Pinpoint the cell where the given text exists, returning its [x, y] midpoint coordinate. 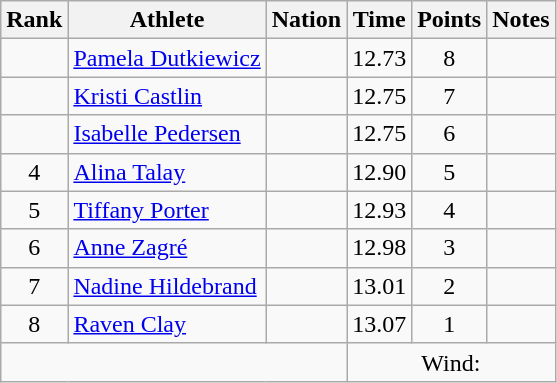
13.07 [380, 324]
12.73 [380, 58]
12.90 [380, 172]
1 [450, 324]
12.98 [380, 248]
Alina Talay [167, 172]
Notes [521, 20]
Time [380, 20]
Raven Clay [167, 324]
2 [450, 286]
Rank [34, 20]
Isabelle Pedersen [167, 134]
13.01 [380, 286]
12.93 [380, 210]
Points [450, 20]
Anne Zagré [167, 248]
Athlete [167, 20]
Kristi Castlin [167, 96]
Pamela Dutkiewicz [167, 58]
Nadine Hildebrand [167, 286]
Wind: [452, 362]
Nation [306, 20]
Tiffany Porter [167, 210]
3 [450, 248]
